From the cell containing the given text, extract its center point as [x, y] coordinate. 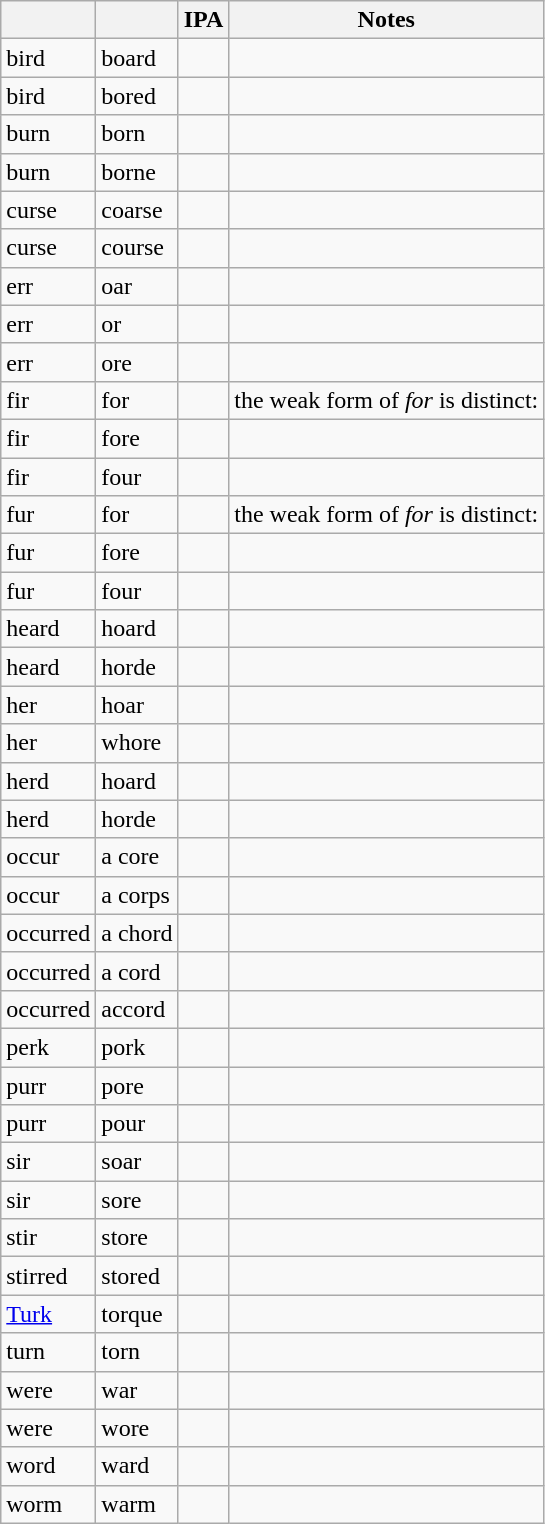
warm [137, 1504]
war [137, 1390]
board [137, 58]
a core [137, 857]
pour [137, 1124]
worm [48, 1504]
coarse [137, 210]
or [137, 324]
store [137, 1238]
oar [137, 286]
hoar [137, 705]
torn [137, 1352]
pore [137, 1085]
borne [137, 172]
accord [137, 1009]
Turk [48, 1314]
a corps [137, 895]
stir [48, 1238]
born [137, 134]
stirred [48, 1276]
course [137, 248]
a cord [137, 971]
ore [137, 362]
whore [137, 743]
wore [137, 1428]
sore [137, 1200]
turn [48, 1352]
word [48, 1466]
IPA [204, 20]
Notes [386, 20]
a chord [137, 933]
ward [137, 1466]
perk [48, 1047]
torque [137, 1314]
stored [137, 1276]
pork [137, 1047]
bored [137, 96]
soar [137, 1162]
